Find where the given text appears and provide that cell's center as [x, y] coordinate. 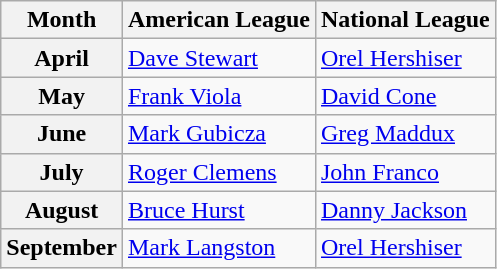
American League [218, 20]
Mark Gubicza [218, 134]
June [62, 134]
Roger Clemens [218, 172]
May [62, 96]
Bruce Hurst [218, 210]
July [62, 172]
April [62, 58]
David Cone [405, 96]
Month [62, 20]
Greg Maddux [405, 134]
National League [405, 20]
Frank Viola [218, 96]
Mark Langston [218, 248]
Dave Stewart [218, 58]
August [62, 210]
Danny Jackson [405, 210]
September [62, 248]
John Franco [405, 172]
